Find where the given text appears and provide that cell's center as [x, y] coordinate. 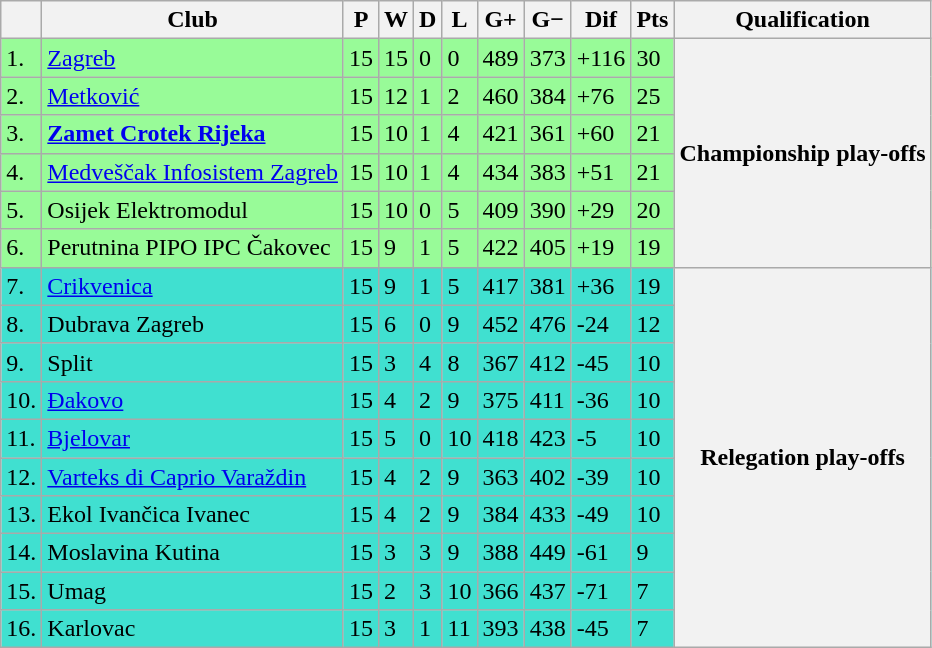
8. [22, 324]
449 [548, 553]
460 [500, 96]
Dubrava Zagreb [193, 324]
+19 [601, 248]
Đakovo [193, 400]
+29 [601, 210]
402 [548, 477]
Dif [601, 20]
1. [22, 58]
393 [500, 629]
Pts [652, 20]
390 [548, 210]
434 [500, 172]
25 [652, 96]
D [428, 20]
Moslavina Kutina [193, 553]
438 [548, 629]
411 [548, 400]
423 [548, 438]
12. [22, 477]
-24 [601, 324]
433 [548, 515]
422 [500, 248]
Zagreb [193, 58]
5. [22, 210]
20 [652, 210]
P [360, 20]
L [460, 20]
-71 [601, 591]
Split [193, 362]
14. [22, 553]
476 [548, 324]
7. [22, 286]
8 [460, 362]
489 [500, 58]
Metković [193, 96]
Karlovac [193, 629]
2. [22, 96]
-5 [601, 438]
10. [22, 400]
-61 [601, 553]
13. [22, 515]
388 [500, 553]
+60 [601, 134]
375 [500, 400]
+116 [601, 58]
405 [548, 248]
W [396, 20]
452 [500, 324]
Championship play-offs [802, 153]
Umag [193, 591]
Zamet Crotek Rijeka [193, 134]
373 [548, 58]
Perutnina PIPO IPC Čakovec [193, 248]
G− [548, 20]
409 [500, 210]
11 [460, 629]
418 [500, 438]
6. [22, 248]
-39 [601, 477]
30 [652, 58]
-36 [601, 400]
381 [548, 286]
363 [500, 477]
361 [548, 134]
383 [548, 172]
417 [500, 286]
Ekol Ivančica Ivanec [193, 515]
Osijek Elektromodul [193, 210]
Bjelovar [193, 438]
+76 [601, 96]
Varteks di Caprio Varaždin [193, 477]
412 [548, 362]
Qualification [802, 20]
421 [500, 134]
6 [396, 324]
Medveščak Infosistem Zagreb [193, 172]
Crikvenica [193, 286]
366 [500, 591]
16. [22, 629]
Club [193, 20]
G+ [500, 20]
-49 [601, 515]
+36 [601, 286]
9. [22, 362]
3. [22, 134]
15. [22, 591]
Relegation play-offs [802, 458]
367 [500, 362]
+51 [601, 172]
11. [22, 438]
4. [22, 172]
437 [548, 591]
